Determine the [X, Y] coordinate at the center of the cell enclosing the given text.  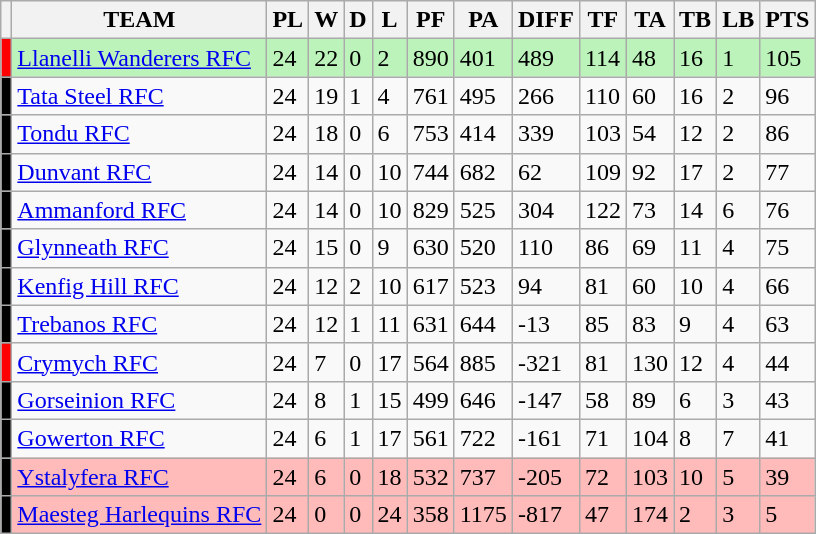
722 [483, 438]
43 [788, 400]
PF [430, 20]
631 [430, 324]
Trebanos RFC [140, 324]
-205 [546, 477]
114 [602, 58]
72 [602, 477]
75 [788, 248]
744 [430, 172]
885 [483, 362]
77 [788, 172]
122 [602, 210]
83 [650, 324]
85 [602, 324]
Ystalyfera RFC [140, 477]
266 [546, 96]
Dunvant RFC [140, 172]
39 [788, 477]
47 [602, 515]
Llanelli Wanderers RFC [140, 58]
PTS [788, 20]
104 [650, 438]
Gorseinion RFC [140, 400]
48 [650, 58]
62 [546, 172]
94 [546, 286]
737 [483, 477]
W [326, 20]
D [358, 20]
58 [602, 400]
109 [602, 172]
92 [650, 172]
TB [696, 20]
761 [430, 96]
401 [483, 58]
-13 [546, 324]
89 [650, 400]
525 [483, 210]
Ammanford RFC [140, 210]
Kenfig Hill RFC [140, 286]
Gowerton RFC [140, 438]
73 [650, 210]
TA [650, 20]
358 [430, 515]
22 [326, 58]
523 [483, 286]
630 [430, 248]
71 [602, 438]
130 [650, 362]
PL [288, 20]
63 [788, 324]
489 [546, 58]
414 [483, 134]
644 [483, 324]
Maesteg Harlequins RFC [140, 515]
532 [430, 477]
19 [326, 96]
1175 [483, 515]
DIFF [546, 20]
174 [650, 515]
105 [788, 58]
520 [483, 248]
Crymych RFC [140, 362]
54 [650, 134]
646 [483, 400]
96 [788, 96]
Tata Steel RFC [140, 96]
561 [430, 438]
890 [430, 58]
495 [483, 96]
76 [788, 210]
66 [788, 286]
-817 [546, 515]
L [390, 20]
339 [546, 134]
682 [483, 172]
LB [738, 20]
44 [788, 362]
Glynneath RFC [140, 248]
564 [430, 362]
Tondu RFC [140, 134]
41 [788, 438]
69 [650, 248]
-321 [546, 362]
617 [430, 286]
TF [602, 20]
-161 [546, 438]
PA [483, 20]
499 [430, 400]
TEAM [140, 20]
304 [546, 210]
753 [430, 134]
829 [430, 210]
-147 [546, 400]
